For the text-containing cell, return its midpoint in (x, y) coordinate format. 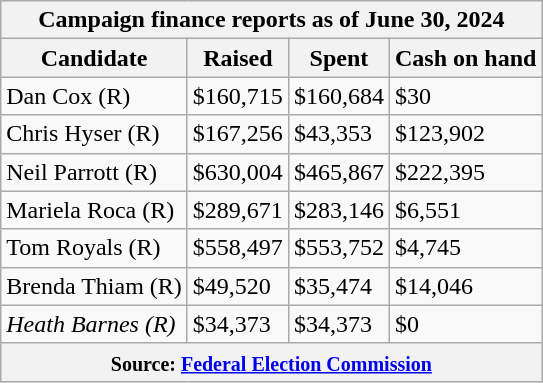
$14,046 (465, 286)
Candidate (94, 58)
$6,551 (465, 210)
Neil Parrott (R) (94, 172)
$30 (465, 96)
Chris Hyser (R) (94, 134)
Tom Royals (R) (94, 248)
$4,745 (465, 248)
$43,353 (338, 134)
Dan Cox (R) (94, 96)
Cash on hand (465, 58)
$553,752 (338, 248)
Brenda Thiam (R) (94, 286)
Source: Federal Election Commission (272, 362)
Heath Barnes (R) (94, 324)
$167,256 (238, 134)
$289,671 (238, 210)
$49,520 (238, 286)
$558,497 (238, 248)
$630,004 (238, 172)
Mariela Roca (R) (94, 210)
$160,684 (338, 96)
$283,146 (338, 210)
Spent (338, 58)
$222,395 (465, 172)
$465,867 (338, 172)
$160,715 (238, 96)
Campaign finance reports as of June 30, 2024 (272, 20)
$123,902 (465, 134)
$0 (465, 324)
$35,474 (338, 286)
Raised (238, 58)
